Scan for the cell matching the given text and deliver its (x, y) coordinate at center. 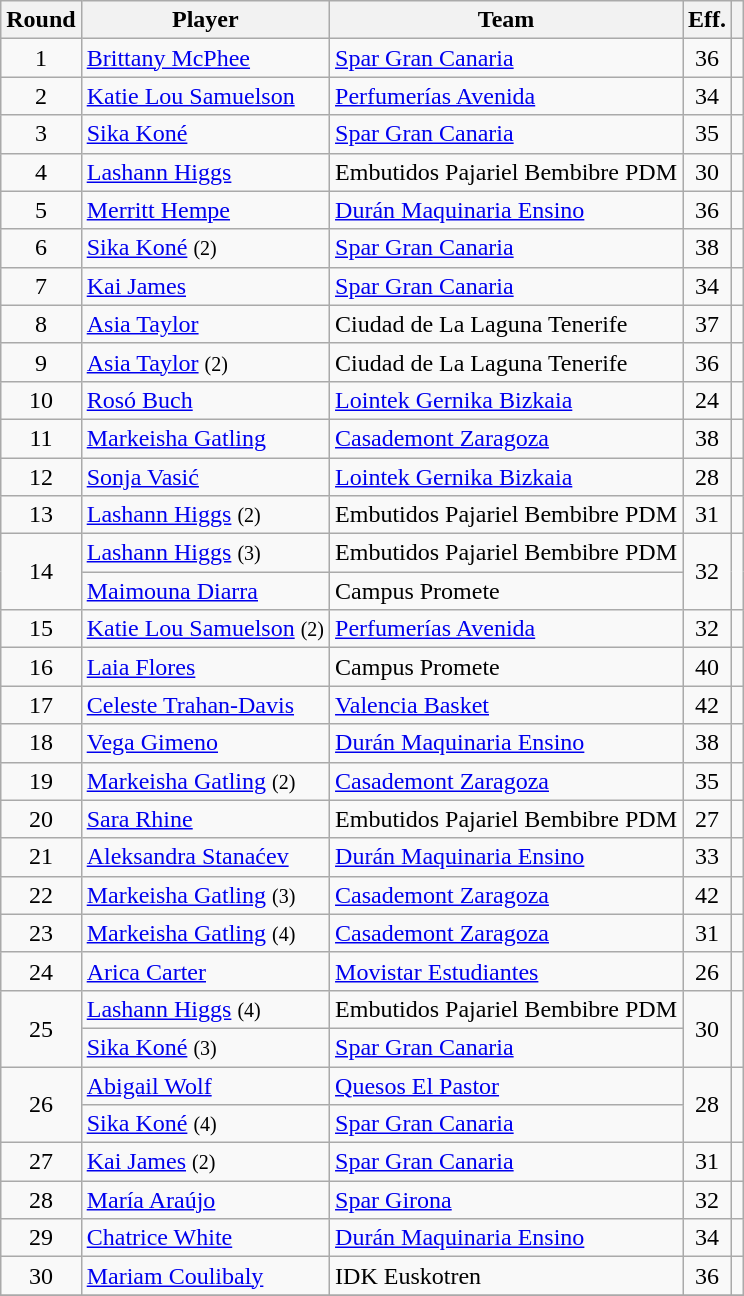
33 (708, 857)
8 (41, 324)
5 (41, 210)
11 (41, 438)
18 (41, 743)
Vega Gimeno (205, 743)
Mariam Coulibaly (205, 1276)
19 (41, 781)
Eff. (708, 20)
Laia Flores (205, 667)
Rosó Buch (205, 400)
29 (41, 1238)
Movistar Estudiantes (506, 971)
22 (41, 895)
23 (41, 933)
Maimouna Diarra (205, 591)
Team (506, 20)
Kai James (205, 286)
4 (41, 172)
Markeisha Gatling (2) (205, 781)
2 (41, 96)
Markeisha Gatling (205, 438)
Markeisha Gatling (3) (205, 895)
Brittany McPhee (205, 58)
Merritt Hempe (205, 210)
Lashann Higgs (3) (205, 553)
Quesos El Pastor (506, 1085)
Chatrice White (205, 1238)
Spar Girona (506, 1200)
Markeisha Gatling (4) (205, 933)
Katie Lou Samuelson (2) (205, 629)
Aleksandra Stanaćev (205, 857)
21 (41, 857)
Sara Rhine (205, 819)
40 (708, 667)
13 (41, 515)
María Araújo (205, 1200)
Round (41, 20)
12 (41, 477)
Lashann Higgs (2) (205, 515)
7 (41, 286)
Sika Koné (4) (205, 1124)
Sika Koné (205, 134)
Sika Koné (2) (205, 248)
16 (41, 667)
Kai James (2) (205, 1162)
Sika Koné (3) (205, 1047)
17 (41, 705)
37 (708, 324)
Asia Taylor (205, 324)
10 (41, 400)
Celeste Trahan-Davis (205, 705)
Lashann Higgs (4) (205, 1009)
25 (41, 1028)
Asia Taylor (2) (205, 362)
Player (205, 20)
Valencia Basket (506, 705)
Abigail Wolf (205, 1085)
Lashann Higgs (205, 172)
IDK Euskotren (506, 1276)
Katie Lou Samuelson (205, 96)
14 (41, 572)
Sonja Vasić (205, 477)
Arica Carter (205, 971)
15 (41, 629)
20 (41, 819)
1 (41, 58)
9 (41, 362)
6 (41, 248)
3 (41, 134)
